Extract the [x, y] coordinate from the center of the cell holding the provided text.  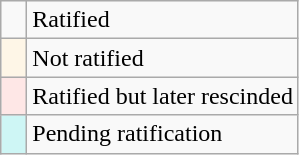
Ratified [163, 20]
Pending ratification [163, 134]
Ratified but later rescinded [163, 96]
Not ratified [163, 58]
